Identify which cell holds the provided text, then report its (X, Y) central coordinate. 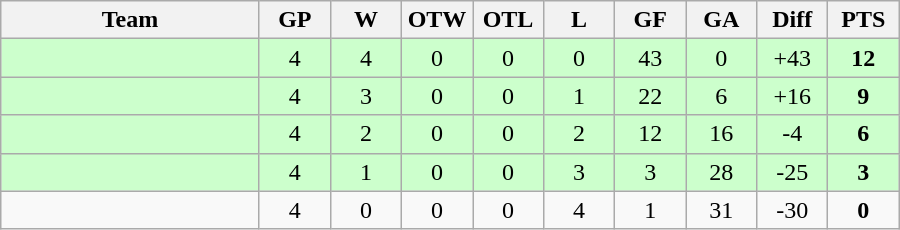
GA (722, 20)
GF (650, 20)
28 (722, 172)
9 (864, 96)
L (580, 20)
OTW (436, 20)
-4 (792, 134)
+43 (792, 58)
+16 (792, 96)
31 (722, 210)
W (366, 20)
-25 (792, 172)
-30 (792, 210)
43 (650, 58)
OTL (508, 20)
16 (722, 134)
GP (294, 20)
Diff (792, 20)
22 (650, 96)
Team (130, 20)
PTS (864, 20)
